For the text-containing cell, return its midpoint in (x, y) coordinate format. 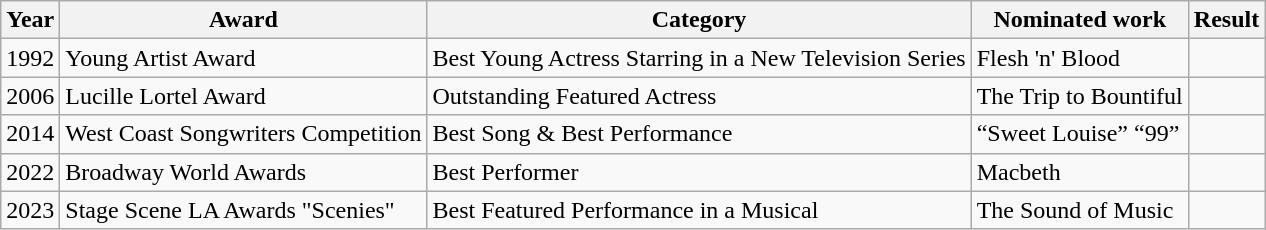
Flesh 'n' Blood (1080, 58)
Best Young Actress Starring in a New Television Series (699, 58)
Best Performer (699, 172)
1992 (30, 58)
Best Song & Best Performance (699, 134)
Broadway World Awards (244, 172)
The Trip to Bountiful (1080, 96)
The Sound of Music (1080, 210)
Category (699, 20)
Nominated work (1080, 20)
Macbeth (1080, 172)
Year (30, 20)
Young Artist Award (244, 58)
2006 (30, 96)
2022 (30, 172)
Stage Scene LA Awards "Scenies" (244, 210)
“Sweet Louise” “99” (1080, 134)
Outstanding Featured Actress (699, 96)
Result (1226, 20)
Best Featured Performance in a Musical (699, 210)
2023 (30, 210)
Lucille Lortel Award (244, 96)
2014 (30, 134)
Award (244, 20)
West Coast Songwriters Competition (244, 134)
